Detect which cell encompasses the target text, then output its [x, y] center coordinate. 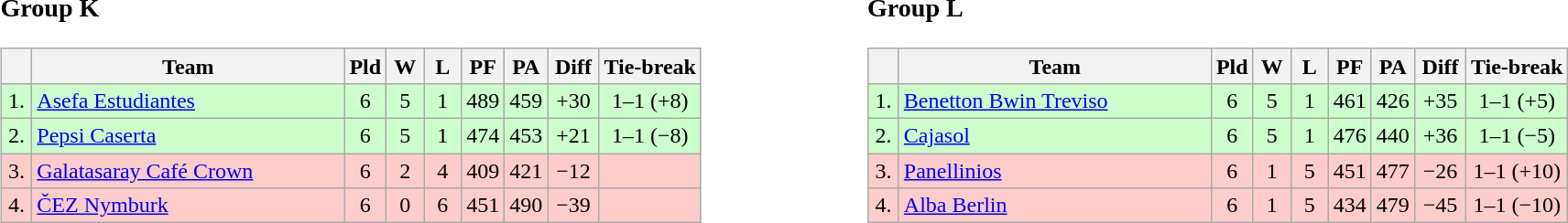
+36 [1440, 136]
4 [443, 171]
0 [405, 206]
Panellinios [1055, 171]
474 [484, 136]
477 [1392, 171]
489 [484, 101]
ČEZ Nymburk [189, 206]
+30 [573, 101]
1–1 (+5) [1517, 101]
421 [526, 171]
Galatasaray Café Crown [189, 171]
Pepsi Caserta [189, 136]
409 [484, 171]
1–1 (+10) [1517, 171]
Alba Berlin [1055, 206]
426 [1392, 101]
Asefa Estudiantes [189, 101]
Cajasol [1055, 136]
459 [526, 101]
434 [1350, 206]
490 [526, 206]
1–1 (−8) [650, 136]
−45 [1440, 206]
1–1 (−5) [1517, 136]
−26 [1440, 171]
−39 [573, 206]
1–1 (−10) [1517, 206]
479 [1392, 206]
Benetton Bwin Treviso [1055, 101]
+21 [573, 136]
1–1 (+8) [650, 101]
+35 [1440, 101]
440 [1392, 136]
461 [1350, 101]
2 [405, 171]
476 [1350, 136]
−12 [573, 171]
453 [526, 136]
